Scan for the cell matching the given text and deliver its [x, y] coordinate at center. 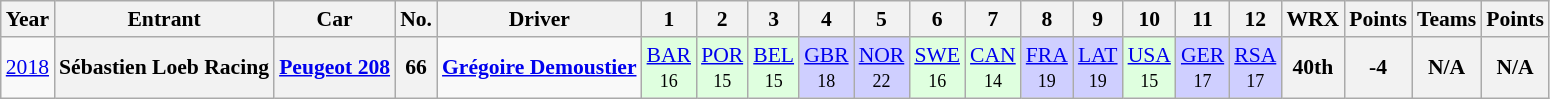
No. [416, 19]
GBR18 [826, 68]
SWE16 [937, 68]
12 [1255, 19]
66 [416, 68]
Car [334, 19]
-4 [1378, 68]
11 [1202, 19]
NOR22 [882, 68]
Sébastien Loeb Racing [164, 68]
9 [1098, 19]
BAR16 [670, 68]
GER17 [1202, 68]
4 [826, 19]
Grégoire Demoustier [540, 68]
2 [722, 19]
2018 [28, 68]
8 [1047, 19]
40th [1312, 68]
Year [28, 19]
5 [882, 19]
1 [670, 19]
RSA17 [1255, 68]
7 [993, 19]
USA15 [1150, 68]
Driver [540, 19]
Entrant [164, 19]
FRA19 [1047, 68]
Teams [1446, 19]
6 [937, 19]
WRX [1312, 19]
POR15 [722, 68]
10 [1150, 19]
LAT19 [1098, 68]
Peugeot 208 [334, 68]
BEL15 [774, 68]
CAN14 [993, 68]
3 [774, 19]
